Capture the cell that displays the provided text and extract its [X, Y] central coordinate. 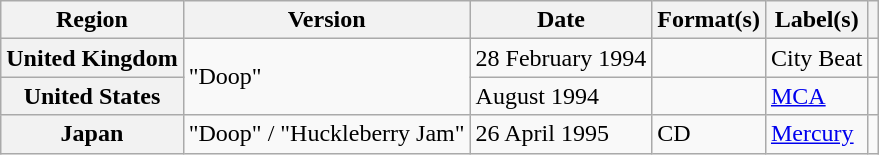
"Doop" [326, 77]
Date [561, 20]
CD [709, 134]
Mercury [816, 134]
Region [92, 20]
City Beat [816, 58]
Japan [92, 134]
"Doop" / "Huckleberry Jam" [326, 134]
United Kingdom [92, 58]
MCA [816, 96]
August 1994 [561, 96]
Label(s) [816, 20]
Format(s) [709, 20]
28 February 1994 [561, 58]
United States [92, 96]
26 April 1995 [561, 134]
Version [326, 20]
